Identify which cell holds the provided text, then report its [x, y] central coordinate. 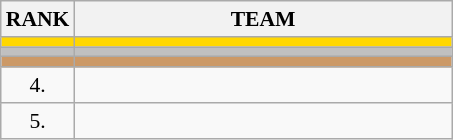
4. [38, 85]
TEAM [262, 19]
5. [38, 121]
RANK [38, 19]
